Extract the [x, y] coordinate from the center of the cell holding the provided text.  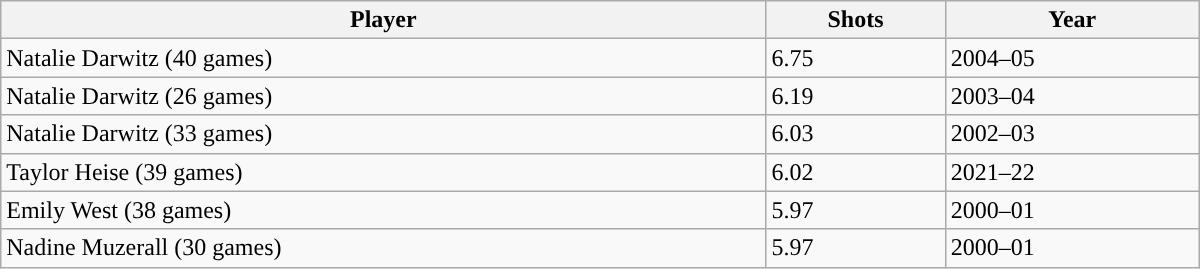
6.19 [856, 96]
2002–03 [1072, 134]
Year [1072, 20]
6.02 [856, 172]
Player [384, 20]
6.03 [856, 134]
Shots [856, 20]
2021–22 [1072, 172]
Emily West (38 games) [384, 210]
2003–04 [1072, 96]
Natalie Darwitz (33 games) [384, 134]
2004–05 [1072, 58]
Nadine Muzerall (30 games) [384, 248]
Natalie Darwitz (40 games) [384, 58]
Taylor Heise (39 games) [384, 172]
6.75 [856, 58]
Natalie Darwitz (26 games) [384, 96]
